Find where the given text appears and provide that cell's center as (x, y) coordinate. 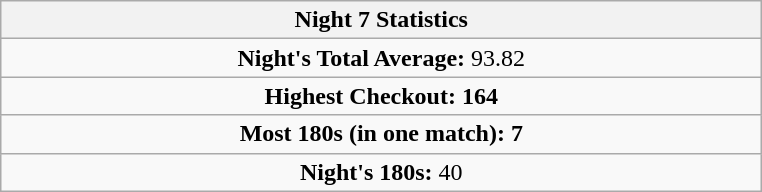
Night's Total Average: 93.82 (382, 58)
Most 180s (in one match): 7 (382, 134)
Night 7 Statistics (382, 20)
Highest Checkout: 164 (382, 96)
Night's 180s: 40 (382, 172)
